Return [X, Y] of the center of cell containing provided text 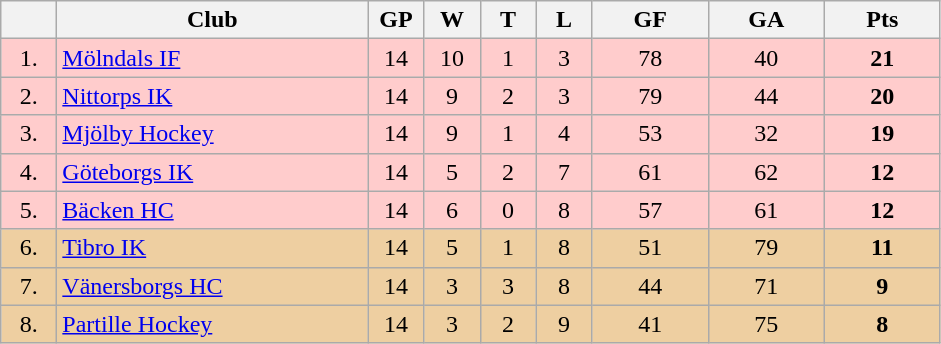
L [564, 20]
57 [650, 210]
40 [766, 58]
Tibro IK [212, 248]
Club [212, 20]
62 [766, 172]
1. [29, 58]
78 [650, 58]
6 [452, 210]
Göteborgs IK [212, 172]
7. [29, 286]
GA [766, 20]
Pts [882, 20]
3. [29, 134]
71 [766, 286]
GF [650, 20]
41 [650, 324]
11 [882, 248]
19 [882, 134]
10 [452, 58]
Nittorps IK [212, 96]
4 [564, 134]
Vänersborgs HC [212, 286]
T [508, 20]
7 [564, 172]
6. [29, 248]
Bäcken HC [212, 210]
21 [882, 58]
53 [650, 134]
Mjölby Hockey [212, 134]
W [452, 20]
GP [396, 20]
4. [29, 172]
75 [766, 324]
0 [508, 210]
32 [766, 134]
51 [650, 248]
2. [29, 96]
Mölndals IF [212, 58]
5. [29, 210]
20 [882, 96]
8. [29, 324]
Partille Hockey [212, 324]
